Locate the cell with the specified text and output its (x, y) center coordinate. 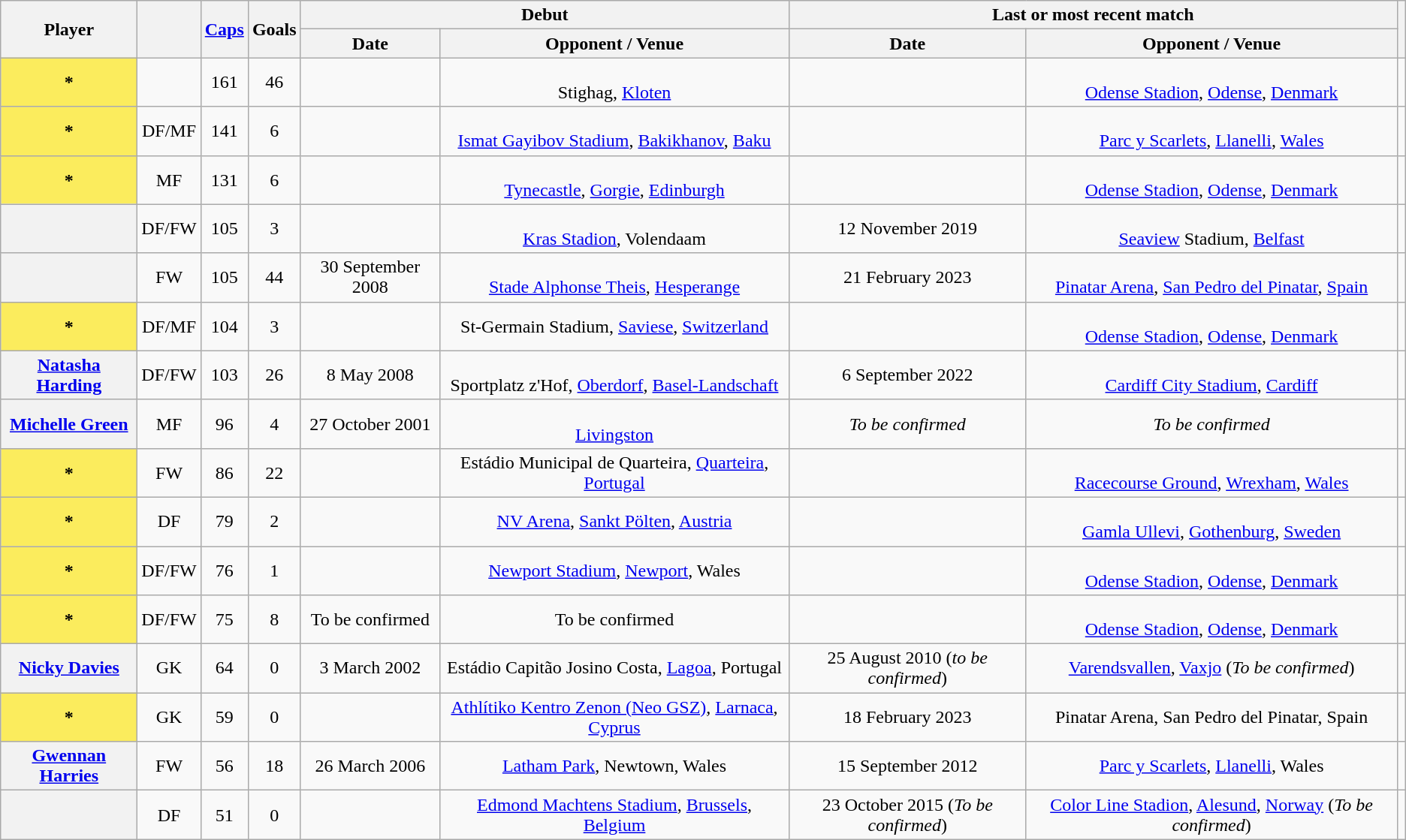
Seaview Stadium, Belfast (1211, 228)
51 (224, 815)
Stade Alphonse Theis, Hesperange (614, 278)
Racecourse Ground, Wrexham, Wales (1211, 473)
161 (224, 83)
Newport Stadium, Newport, Wales (614, 571)
46 (274, 83)
23 October 2015 (To be confirmed) (907, 815)
15 September 2012 (907, 766)
27 October 2001 (370, 423)
Athlítiko Kentro Zenon (Neo GSZ), Larnaca, Cyprus (614, 718)
3 March 2002 (370, 668)
Livingston (614, 423)
Michelle Green (69, 423)
Sportplatz z'Hof, Oberdorf, Basel-Landschaft (614, 375)
76 (224, 571)
75 (224, 620)
25 August 2010 (to be confirmed) (907, 668)
Kras Stadion, Volendaam (614, 228)
104 (224, 326)
Player (69, 29)
79 (224, 521)
26 (274, 375)
96 (224, 423)
26 March 2006 (370, 766)
21 February 2023 (907, 278)
12 November 2019 (907, 228)
Gamla Ullevi, Gothenburg, Sweden (1211, 521)
Edmond Machtens Stadium, Brussels, Belgium (614, 815)
Gwennan Harries (69, 766)
4 (274, 423)
86 (224, 473)
Ismat Gayibov Stadium, Bakikhanov, Baku (614, 131)
Caps (224, 29)
59 (224, 718)
64 (224, 668)
Goals (274, 29)
Estádio Municipal de Quarteira, Quarteira, Portugal (614, 473)
22 (274, 473)
Stighag, Kloten (614, 83)
Tynecastle, Gorgie, Edinburgh (614, 180)
44 (274, 278)
18 February 2023 (907, 718)
2 (274, 521)
Color Line Stadion, Alesund, Norway (To be confirmed) (1211, 815)
Estádio Capitão Josino Costa, Lagoa, Portugal (614, 668)
St-Germain Stadium, Saviese, Switzerland (614, 326)
18 (274, 766)
Cardiff City Stadium, Cardiff (1211, 375)
1 (274, 571)
NV Arena, Sankt Pölten, Austria (614, 521)
Latham Park, Newtown, Wales (614, 766)
103 (224, 375)
Debut (545, 15)
Nicky Davies (69, 668)
Varendsvallen, Vaxjo (To be confirmed) (1211, 668)
56 (224, 766)
141 (224, 131)
8 May 2008 (370, 375)
131 (224, 180)
Last or most recent match (1093, 15)
8 (274, 620)
Natasha Harding (69, 375)
6 September 2022 (907, 375)
30 September 2008 (370, 278)
